Return the [x, y] coordinate for the center point of the cell that contains the specified text.  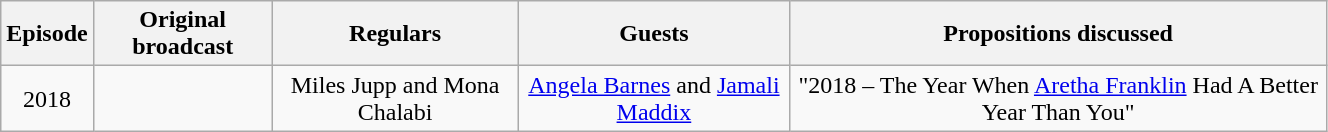
Miles Jupp and Mona Chalabi [395, 98]
Angela Barnes and Jamali Maddix [654, 98]
Guests [654, 34]
"2018 – The Year When Aretha Franklin Had A Better Year Than You" [1058, 98]
Regulars [395, 34]
Original broadcast [182, 34]
Propositions discussed [1058, 34]
Episode [47, 34]
2018 [47, 98]
